Identify which cell holds the provided text, then report its [X, Y] central coordinate. 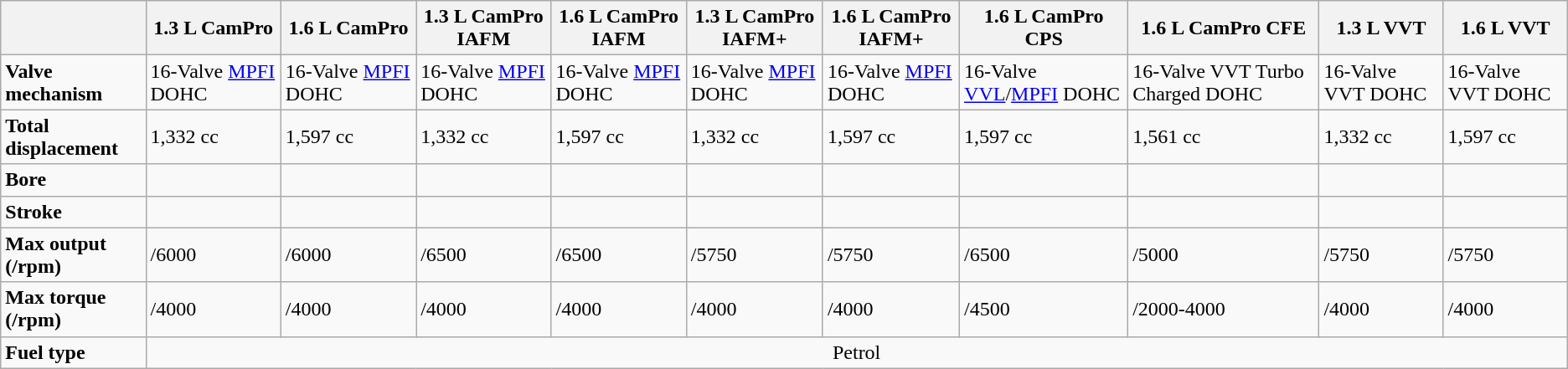
1.3 L CamPro IAFM+ [754, 28]
16-Valve VVT Turbo Charged DOHC [1224, 82]
Bore [74, 180]
Stroke [74, 212]
1.6 L CamPro CFE [1224, 28]
16-Valve VVL/MPFI DOHC [1044, 82]
Valve mechanism [74, 82]
Total displacement [74, 137]
/5000 [1224, 254]
Petrol [856, 352]
1.6 L CamPro IAFM [618, 28]
1.3 L CamPro IAFM [484, 28]
Max output (/rpm) [74, 254]
1.3 L VVT [1381, 28]
1.6 L CamPro [348, 28]
Max torque (/rpm) [74, 310]
/4500 [1044, 310]
1.6 L VVT [1505, 28]
1.6 L CamPro CPS [1044, 28]
Fuel type [74, 352]
1.3 L CamPro [213, 28]
/2000-4000 [1224, 310]
1,561 cc [1224, 137]
1.6 L CamPro IAFM+ [891, 28]
